Pinpoint the cell where the given text exists, returning its [X, Y] midpoint coordinate. 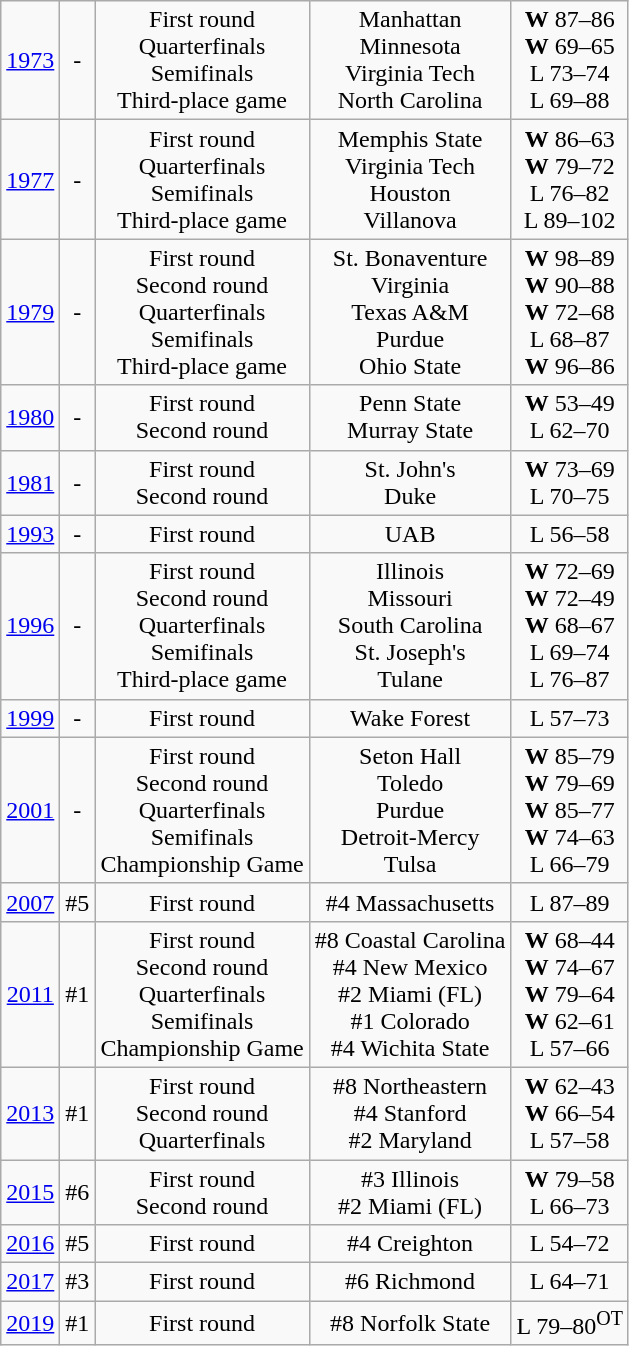
UAB [410, 534]
2016 [30, 1244]
Manhattan Minnesota Virginia Tech North Carolina [410, 60]
1979 [30, 312]
#8 Norfolk State [410, 1324]
W 72–69 W 72–49 W 68–67 L 69–74 L 76–87 [570, 626]
#8 Northeastern #4 Stanford #2 Maryland [410, 1113]
#3 Illinois #2 Miami (FL) [410, 1192]
Penn State Murray State [410, 418]
W 79–58 L 66–73 [570, 1192]
W 62–43 W 66–54 L 57–58 [570, 1113]
2001 [30, 810]
W 73–69 L 70–75 [570, 482]
2007 [30, 902]
Wake Forest [410, 718]
#3 [78, 1282]
#6 Richmond [410, 1282]
2017 [30, 1282]
1981 [30, 482]
2015 [30, 1192]
1977 [30, 180]
L 57–73 [570, 718]
W 98–89 W 90–88 W 72–68 L 68–87 W 96–86 [570, 312]
#4 Massachusetts [410, 902]
L 54–72 [570, 1244]
W 68–44 W 74–67 W 79–64 W 62–61 L 57–66 [570, 994]
2019 [30, 1324]
First round Second round Quarterfinals [202, 1113]
1980 [30, 418]
St. Bonaventure Virginia Texas A&M Purdue Ohio State [410, 312]
W 85–79 W 79–69 W 85–77 W 74–63 L 66–79 [570, 810]
Seton Hall Toledo Purdue Detroit-Mercy Tulsa [410, 810]
L 64–71 [570, 1282]
2011 [30, 994]
#4 Creighton [410, 1244]
L 79–80OT [570, 1324]
1973 [30, 60]
St. John's Duke [410, 482]
#6 [78, 1192]
W 86–63 W 79–72 L 76–82 L 89–102 [570, 180]
2013 [30, 1113]
1996 [30, 626]
#8 Coastal Carolina #4 New Mexico #2 Miami (FL) #1 Colorado #4 Wichita State [410, 994]
W 87–86 W 69–65 L 73–74 L 69–88 [570, 60]
Memphis State Virginia Tech Houston Villanova [410, 180]
Illinois Missouri South Carolina St. Joseph's Tulane [410, 626]
L 56–58 [570, 534]
1999 [30, 718]
W 53–49 L 62–70 [570, 418]
L 87–89 [570, 902]
1993 [30, 534]
